From the cell containing the given text, extract its center point as [x, y] coordinate. 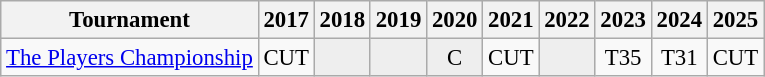
T31 [679, 58]
2022 [567, 20]
T35 [623, 58]
C [455, 58]
2024 [679, 20]
2019 [398, 20]
2023 [623, 20]
2021 [511, 20]
2025 [735, 20]
2020 [455, 20]
The Players Championship [130, 58]
Tournament [130, 20]
2017 [286, 20]
2018 [342, 20]
